Provide the [x, y] coordinate of the cell's center where the given text is located.  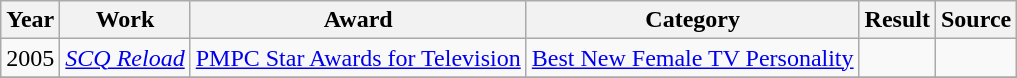
Work [125, 20]
Result [897, 20]
2005 [30, 58]
Award [358, 20]
Year [30, 20]
Source [976, 20]
SCQ Reload [125, 58]
PMPC Star Awards for Television [358, 58]
Category [692, 20]
Best New Female TV Personality [692, 58]
